Return [X, Y] of the center of cell containing provided text 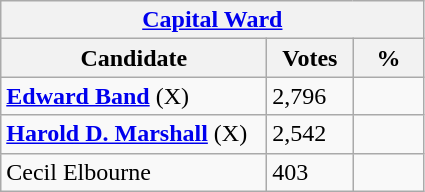
2,796 [310, 96]
% [388, 58]
2,542 [310, 134]
Edward Band (X) [134, 96]
Harold D. Marshall (X) [134, 134]
Capital Ward [212, 20]
Cecil Elbourne [134, 172]
Candidate [134, 58]
403 [310, 172]
Votes [310, 58]
